Extract the [X, Y] coordinate from the center of the cell holding the provided text.  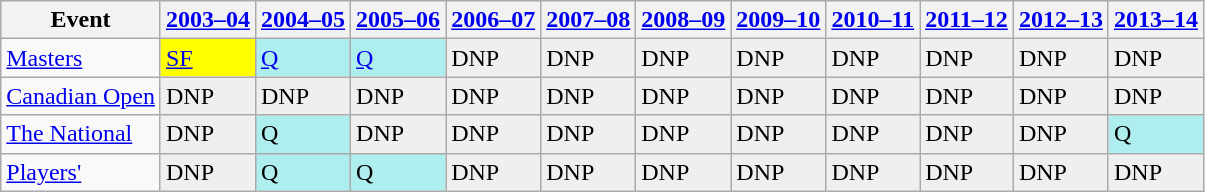
2010–11 [873, 20]
2012–13 [1060, 20]
SF [208, 58]
2004–05 [302, 20]
Players' [81, 172]
Masters [81, 58]
2006–07 [494, 20]
2009–10 [778, 20]
2007–08 [588, 20]
2003–04 [208, 20]
2011–12 [967, 20]
2005–06 [398, 20]
The National [81, 134]
Canadian Open [81, 96]
Event [81, 20]
2013–14 [1156, 20]
2008–09 [684, 20]
